Extract the [X, Y] coordinate from the center of the cell holding the provided text.  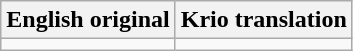
English original [88, 20]
Krio translation [264, 20]
